Pinpoint the cell where the given text exists, returning its (x, y) midpoint coordinate. 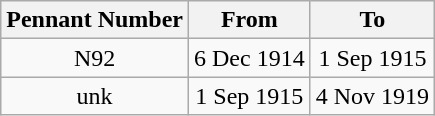
4 Nov 1919 (372, 96)
Pennant Number (95, 20)
To (372, 20)
From (249, 20)
6 Dec 1914 (249, 58)
unk (95, 96)
N92 (95, 58)
